Pinpoint the cell where the given text exists, returning its [x, y] midpoint coordinate. 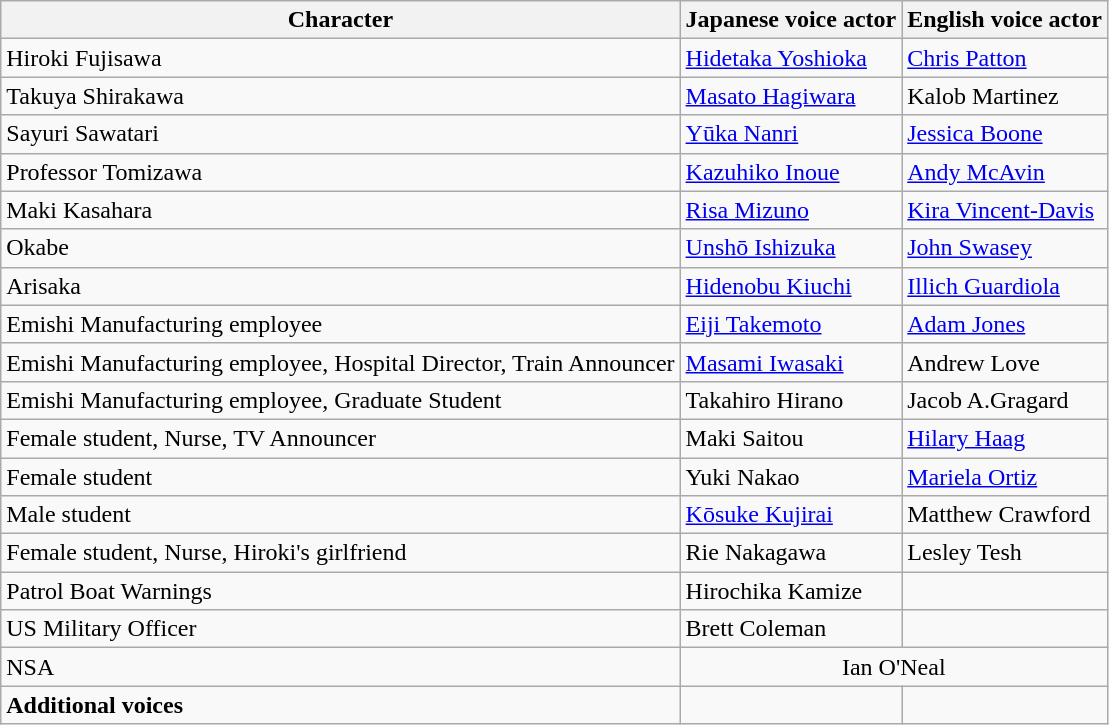
Kōsuke Kujirai [791, 515]
Female student, Nurse, TV Announcer [340, 438]
Andrew Love [1005, 362]
Emishi Manufacturing employee, Hospital Director, Train Announcer [340, 362]
Takuya Shirakawa [340, 96]
Brett Coleman [791, 629]
Yūka Nanri [791, 134]
Adam Jones [1005, 324]
NSA [340, 667]
Patrol Boat Warnings [340, 591]
Kazuhiko Inoue [791, 172]
Chris Patton [1005, 58]
US Military Officer [340, 629]
Ian O'Neal [894, 667]
Hidenobu Kiuchi [791, 286]
Masami Iwasaki [791, 362]
Unshō Ishizuka [791, 248]
Male student [340, 515]
Hilary Haag [1005, 438]
Additional voices [340, 705]
Arisaka [340, 286]
Takahiro Hirano [791, 400]
Emishi Manufacturing employee, Graduate Student [340, 400]
Masato Hagiwara [791, 96]
Emishi Manufacturing employee [340, 324]
Mariela Ortiz [1005, 477]
Illich Guardiola [1005, 286]
Kira Vincent-Davis [1005, 210]
Kalob Martinez [1005, 96]
Okabe [340, 248]
Risa Mizuno [791, 210]
Hiroki Fujisawa [340, 58]
Female student, Nurse, Hiroki's girlfriend [340, 553]
Andy McAvin [1005, 172]
Character [340, 20]
Jessica Boone [1005, 134]
Sayuri Sawatari [340, 134]
Jacob A.Gragard [1005, 400]
Hidetaka Yoshioka [791, 58]
Japanese voice actor [791, 20]
Maki Kasahara [340, 210]
Female student [340, 477]
Professor Tomizawa [340, 172]
Matthew Crawford [1005, 515]
Eiji Takemoto [791, 324]
Hirochika Kamize [791, 591]
English voice actor [1005, 20]
Yuki Nakao [791, 477]
Lesley Tesh [1005, 553]
John Swasey [1005, 248]
Maki Saitou [791, 438]
Rie Nakagawa [791, 553]
